Provide the [x, y] coordinate of the cell's center where the given text is located.  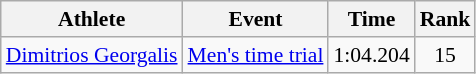
Event [256, 19]
Time [371, 19]
15 [446, 55]
Men's time trial [256, 55]
1:04.204 [371, 55]
Dimitrios Georgalis [92, 55]
Rank [446, 19]
Athlete [92, 19]
